Identify which cell holds the provided text, then report its (x, y) central coordinate. 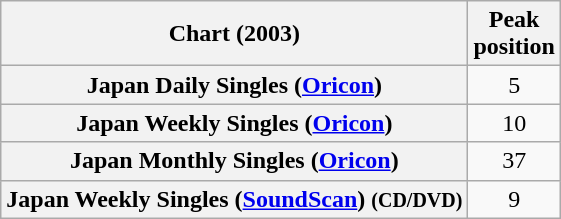
Japan Daily Singles (Oricon) (234, 85)
9 (514, 199)
Peakposition (514, 34)
Japan Weekly Singles (SoundScan) (CD/DVD) (234, 199)
Chart (2003) (234, 34)
5 (514, 85)
Japan Weekly Singles (Oricon) (234, 123)
Japan Monthly Singles (Oricon) (234, 161)
10 (514, 123)
37 (514, 161)
